Return (x, y) of the center of cell containing provided text 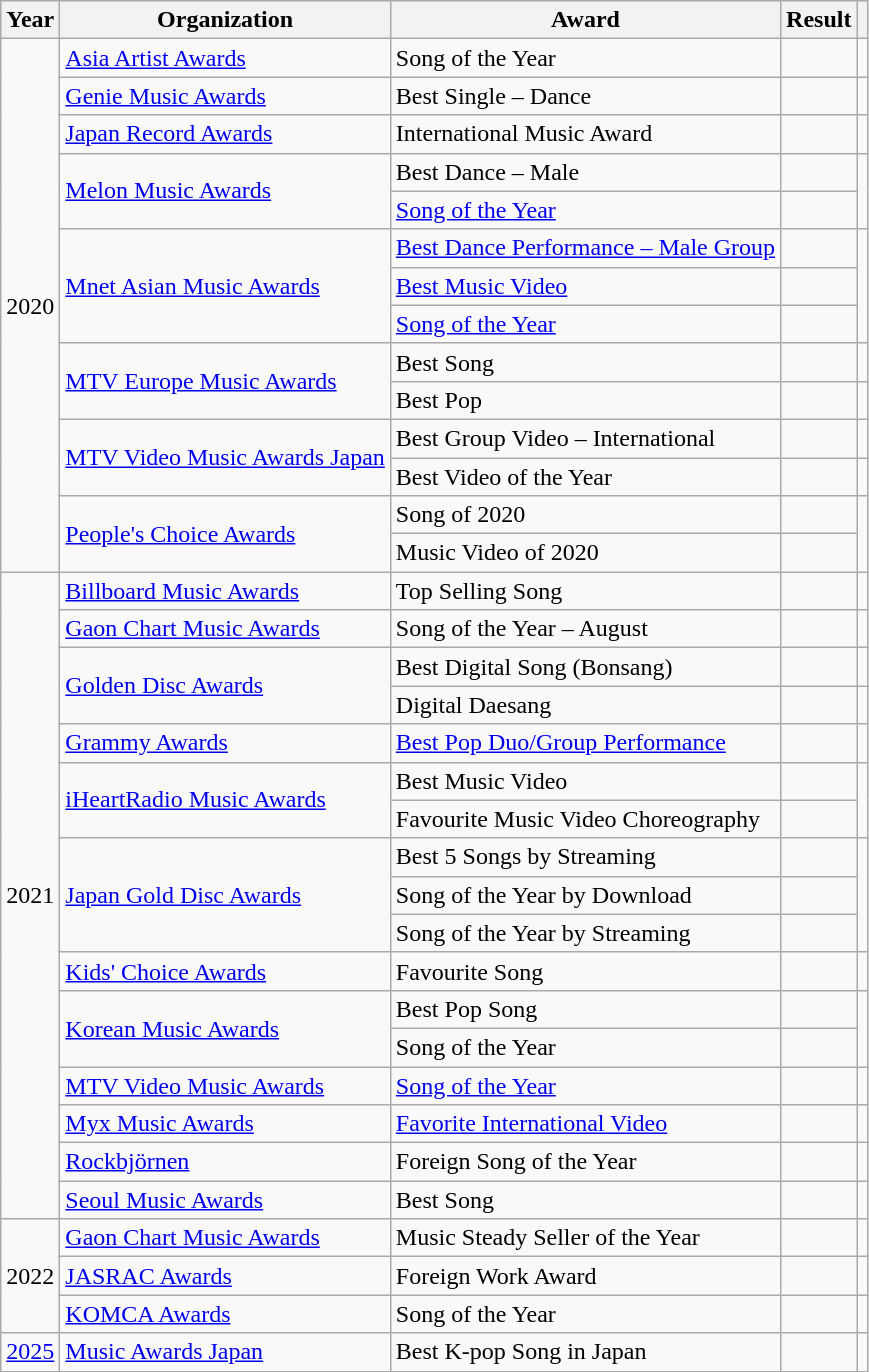
Music Awards Japan (226, 1352)
Best K-pop Song in Japan (585, 1352)
Best Digital Song (Bonsang) (585, 667)
Award (585, 20)
Best Group Video – International (585, 438)
MTV Video Music Awards (226, 1085)
Organization (226, 20)
Best Dance Performance – Male Group (585, 248)
Music Steady Seller of the Year (585, 1238)
Favourite Song (585, 971)
2020 (30, 306)
MTV Video Music Awards Japan (226, 457)
Grammy Awards (226, 743)
Genie Music Awards (226, 96)
Best Pop Duo/Group Performance (585, 743)
Best Video of the Year (585, 477)
Golden Disc Awards (226, 686)
Seoul Music Awards (226, 1200)
International Music Award (585, 134)
Song of 2020 (585, 515)
Korean Music Awards (226, 1028)
Myx Music Awards (226, 1124)
Mnet Asian Music Awards (226, 286)
Asia Artist Awards (226, 58)
Billboard Music Awards (226, 591)
Best 5 Songs by Streaming (585, 857)
Foreign Song of the Year (585, 1162)
Music Video of 2020 (585, 553)
Year (30, 20)
Song of the Year by Streaming (585, 933)
JASRAC Awards (226, 1276)
Digital Daesang (585, 705)
Best Pop (585, 400)
Song of the Year – August (585, 629)
Result (819, 20)
Favorite International Video (585, 1124)
Kids' Choice Awards (226, 971)
Melon Music Awards (226, 191)
Top Selling Song (585, 591)
2025 (30, 1352)
Japan Record Awards (226, 134)
MTV Europe Music Awards (226, 381)
Best Pop Song (585, 1009)
Favourite Music Video Choreography (585, 819)
2021 (30, 896)
Best Single – Dance (585, 96)
Foreign Work Award (585, 1276)
Best Dance – Male (585, 172)
2022 (30, 1276)
People's Choice Awards (226, 534)
Song of the Year by Download (585, 895)
iHeartRadio Music Awards (226, 800)
Japan Gold Disc Awards (226, 895)
KOMCA Awards (226, 1314)
Rockbjörnen (226, 1162)
